Output the [x, y] coordinate of the center of the cell containing the given text.  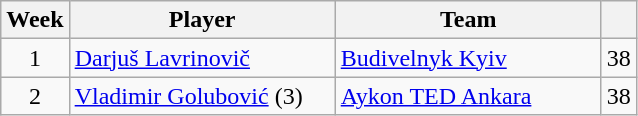
Vladimir Golubović (3) [202, 96]
Darjuš Lavrinovič [202, 58]
Week [35, 20]
2 [35, 96]
1 [35, 58]
Team [468, 20]
Budivelnyk Kyiv [468, 58]
Aykon TED Ankara [468, 96]
Player [202, 20]
